Capture the cell that displays the provided text and extract its [x, y] central coordinate. 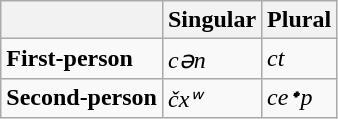
ct [300, 59]
Singular [212, 20]
Plural [300, 20]
čxʷ [212, 98]
First-person [82, 59]
Second-person [82, 98]
ceꞏp [300, 98]
cən [212, 59]
